Capture the cell that displays the provided text and extract its [x, y] central coordinate. 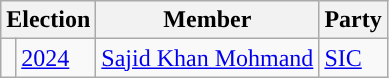
Member [208, 20]
Sajid Khan Mohmand [208, 58]
SIC [353, 58]
Election [48, 20]
Party [353, 20]
2024 [56, 58]
